Search for the cell housing the specified text and yield its (x, y) center coordinate. 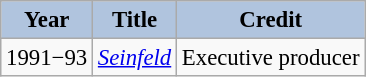
Executive producer (271, 58)
Year (47, 20)
Seinfeld (135, 58)
1991−93 (47, 58)
Title (135, 20)
Credit (271, 20)
